Capture the cell that displays the provided text and extract its [X, Y] central coordinate. 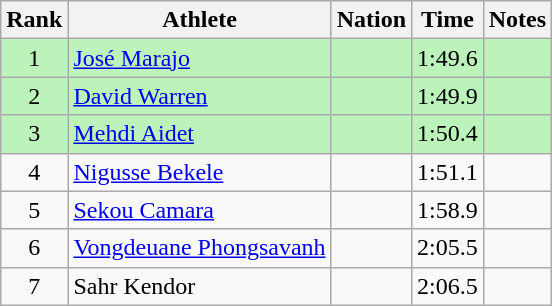
1:58.9 [448, 210]
7 [34, 286]
Rank [34, 20]
1:49.9 [448, 96]
3 [34, 134]
Mehdi Aidet [200, 134]
Vongdeuane Phongsavanh [200, 248]
Time [448, 20]
Sekou Camara [200, 210]
Nation [371, 20]
4 [34, 172]
Athlete [200, 20]
Nigusse Bekele [200, 172]
5 [34, 210]
1:50.4 [448, 134]
1:51.1 [448, 172]
1 [34, 58]
José Marajo [200, 58]
1:49.6 [448, 58]
2:05.5 [448, 248]
David Warren [200, 96]
2 [34, 96]
Notes [517, 20]
2:06.5 [448, 286]
6 [34, 248]
Sahr Kendor [200, 286]
